Identify which cell holds the provided text, then report its [X, Y] central coordinate. 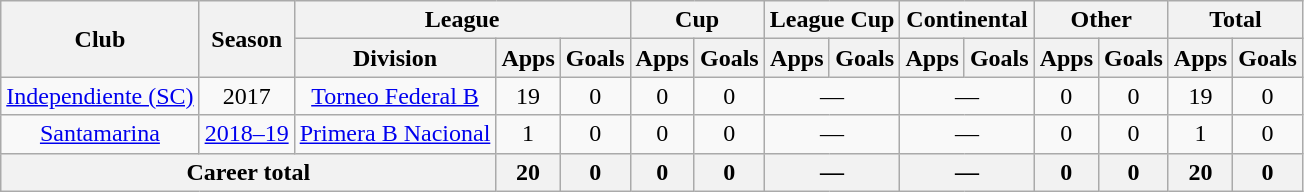
Other [1101, 20]
2017 [246, 96]
Career total [248, 172]
Torneo Federal B [395, 96]
Independiente (SC) [100, 96]
Club [100, 39]
Continental [967, 20]
Cup [697, 20]
Season [246, 39]
Primera B Nacional [395, 134]
Division [395, 58]
Santamarina [100, 134]
League Cup [832, 20]
Total [1235, 20]
League [462, 20]
2018–19 [246, 134]
